Return (X, Y) of the center of cell containing provided text 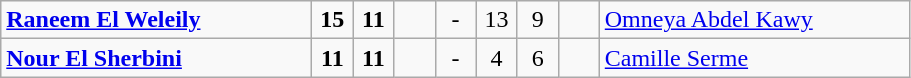
13 (496, 20)
Raneem El Weleily (156, 20)
Nour El Sherbini (156, 58)
Camille Serme (754, 58)
Omneya Abdel Kawy (754, 20)
9 (538, 20)
4 (496, 58)
6 (538, 58)
15 (332, 20)
